Return [X, Y] of the center of cell containing provided text 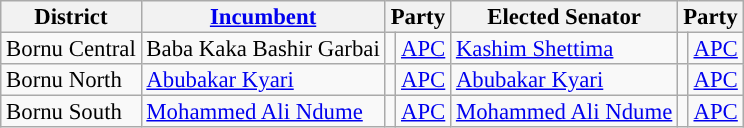
Bornu North [71, 80]
Bornu Central [71, 49]
Bornu South [71, 112]
District [71, 17]
Baba Kaka Bashir Garbai [263, 49]
Kashim Shettima [564, 49]
Elected Senator [564, 17]
Incumbent [263, 17]
